Extract the [X, Y] coordinate from the center of the cell holding the provided text.  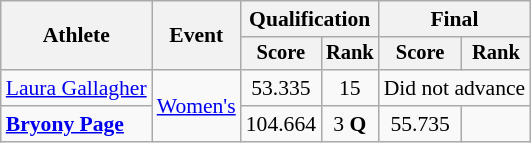
Laura Gallagher [76, 88]
Women's [196, 106]
Final [455, 19]
Did not advance [455, 88]
3 Q [350, 124]
Athlete [76, 36]
Qualification [310, 19]
104.664 [281, 124]
55.735 [420, 124]
53.335 [281, 88]
Event [196, 36]
15 [350, 88]
Bryony Page [76, 124]
